Return (X, Y) of the center of cell containing provided text 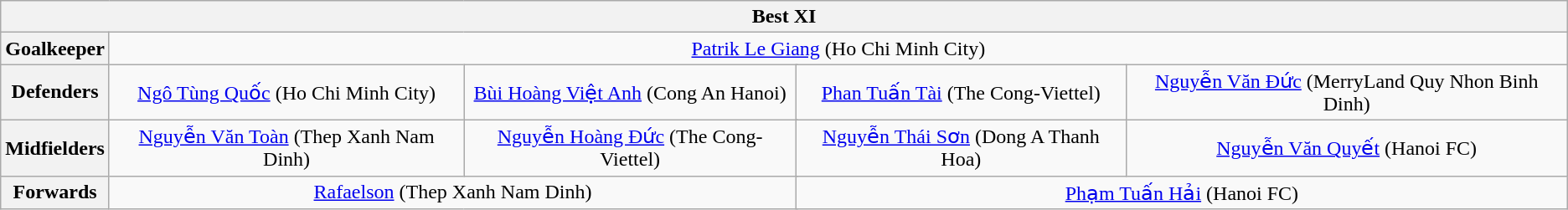
Nguyễn Văn Đức (MerryLand Quy Nhon Binh Dinh) (1347, 92)
Phạm Tuấn Hải (Hanoi FC) (1183, 192)
Nguyễn Thái Sơn (Dong A Thanh Hoa) (962, 147)
Forwards (55, 192)
Patrik Le Giang (Ho Chi Minh City) (838, 49)
Nguyễn Hoàng Đức (The Cong-Viettel) (630, 147)
Best XI (784, 17)
Midfielders (55, 147)
Goalkeeper (55, 49)
Phan Tuấn Tài (The Cong-Viettel) (962, 92)
Rafaelson (Thep Xanh Nam Dinh) (452, 192)
Bùi Hoàng Việt Anh (Cong An Hanoi) (630, 92)
Nguyễn Văn Toàn (Thep Xanh Nam Dinh) (286, 147)
Defenders (55, 92)
Ngô Tùng Quốc (Ho Chi Minh City) (286, 92)
Nguyễn Văn Quyết (Hanoi FC) (1347, 147)
